Detect which cell encompasses the target text, then output its [x, y] center coordinate. 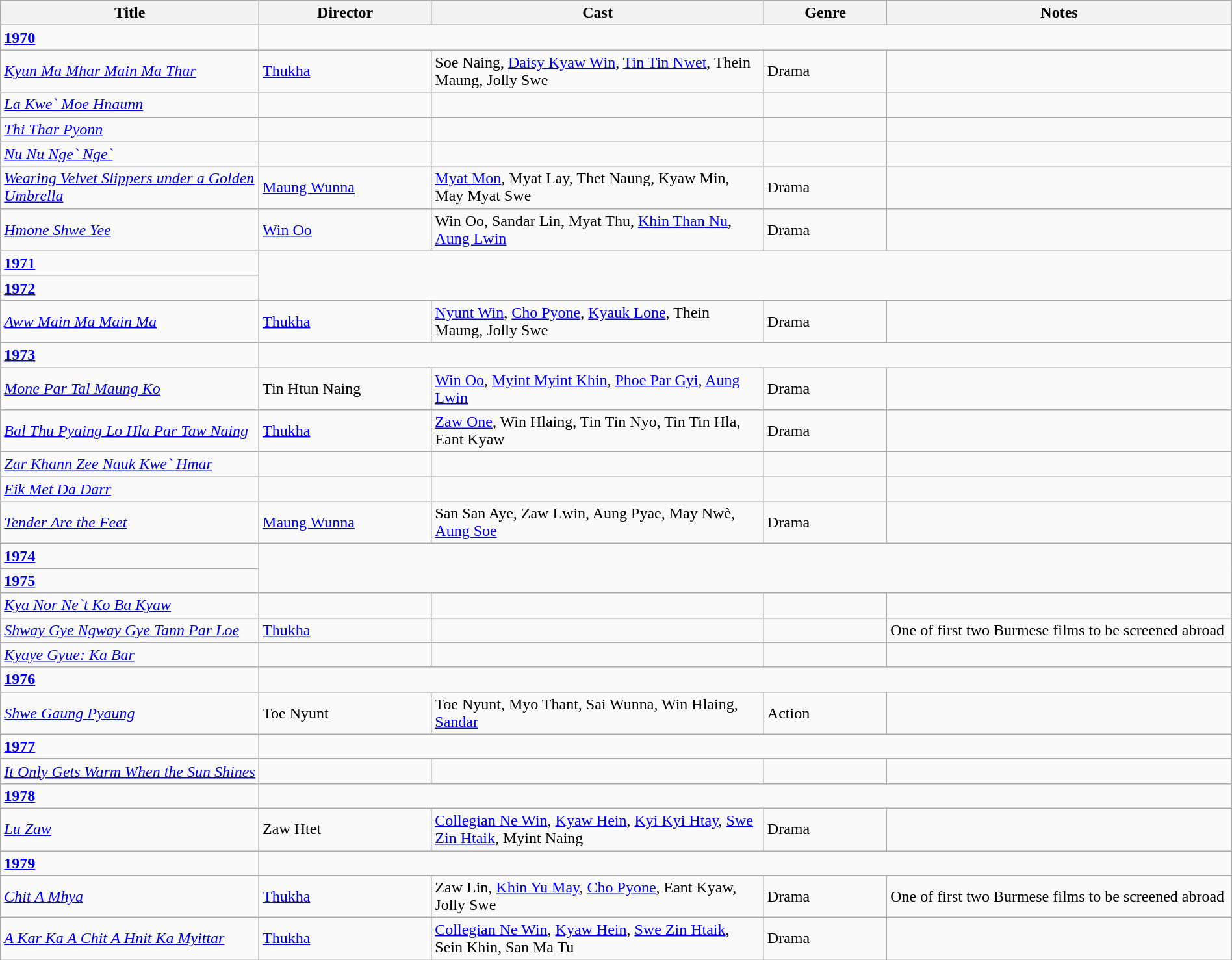
Zar Khann Zee Nauk Kwe` Hmar [130, 464]
1976 [130, 679]
1972 [130, 288]
Lu Zaw [130, 829]
Zaw Htet [346, 829]
Shwe Gaung Pyaung [130, 713]
Genre [825, 13]
Tin Htun Naing [346, 388]
It Only Gets Warm When the Sun Shines [130, 771]
Toe Nyunt, Myo Thant, Sai Wunna, Win Hlaing, Sandar [598, 713]
Toe Nyunt [346, 713]
Kyun Ma Mhar Main Ma Thar [130, 71]
1979 [130, 863]
Win Oo, Sandar Lin, Myat Thu, Khin Than Nu, Aung Lwin [598, 230]
Nyunt Win, Cho Pyone, Kyauk Lone, Thein Maung, Jolly Swe [598, 321]
Zaw One, Win Hlaing, Tin Tin Nyo, Tin Tin Hla, Eant Kyaw [598, 431]
Tender Are the Feet [130, 522]
Nu Nu Nge` Nge` [130, 154]
La Kwe` Moe Hnaunn [130, 105]
1974 [130, 556]
Shway Gye Ngway Gye Tann Par Loe [130, 630]
1978 [130, 796]
Thi Thar Pyonn [130, 129]
Director [346, 13]
1973 [130, 355]
Wearing Velvet Slippers under a Golden Umbrella [130, 187]
Collegian Ne Win, Kyaw Hein, Swe Zin Htaik, Sein Khin, San Ma Tu [598, 939]
Notes [1059, 13]
Chit A Mhya [130, 896]
A Kar Ka A Chit A Hnit Ka Myittar [130, 939]
1975 [130, 581]
1977 [130, 746]
Collegian Ne Win, Kyaw Hein, Kyi Kyi Htay, Swe Zin Htaik, Myint Naing [598, 829]
1970 [130, 38]
Win Oo, Myint Myint Khin, Phoe Par Gyi, Aung Lwin [598, 388]
Bal Thu Pyaing Lo Hla Par Taw Naing [130, 431]
Kyaye Gyue: Ka Bar [130, 655]
Hmone Shwe Yee [130, 230]
Action [825, 713]
Eik Met Da Darr [130, 489]
Win Oo [346, 230]
Soe Naing, Daisy Kyaw Win, Tin Tin Nwet, Thein Maung, Jolly Swe [598, 71]
Aww Main Ma Main Ma [130, 321]
Mone Par Tal Maung Ko [130, 388]
Title [130, 13]
Kya Nor Ne`t Ko Ba Kyaw [130, 605]
Zaw Lin, Khin Yu May, Cho Pyone, Eant Kyaw, Jolly Swe [598, 896]
1971 [130, 263]
Myat Mon, Myat Lay, Thet Naung, Kyaw Min, May Myat Swe [598, 187]
Cast [598, 13]
San San Aye, Zaw Lwin, Aung Pyae, May Nwè, Aung Soe [598, 522]
